Search for the cell housing the specified text and yield its [x, y] center coordinate. 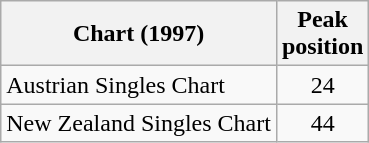
24 [322, 85]
Peakposition [322, 34]
Chart (1997) [139, 34]
44 [322, 123]
Austrian Singles Chart [139, 85]
New Zealand Singles Chart [139, 123]
